Search for the cell housing the specified text and yield its [X, Y] center coordinate. 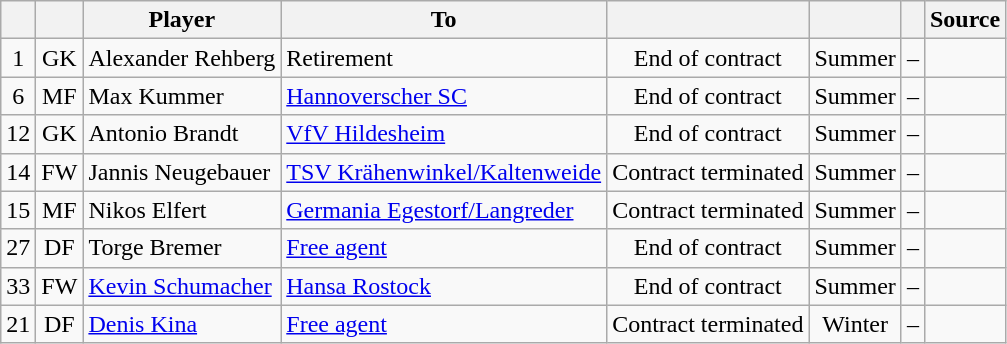
Alexander Rehberg [182, 58]
VfV Hildesheim [444, 134]
27 [18, 248]
1 [18, 58]
Retirement [444, 58]
Hansa Rostock [444, 286]
Torge Bremer [182, 248]
Antonio Brandt [182, 134]
Germania Egestorf/Langreder [444, 210]
33 [18, 286]
15 [18, 210]
To [444, 20]
Player [182, 20]
Nikos Elfert [182, 210]
Jannis Neugebauer [182, 172]
12 [18, 134]
Max Kummer [182, 96]
Denis Kina [182, 324]
Hannoverscher SC [444, 96]
Winter [855, 324]
Source [964, 20]
14 [18, 172]
Kevin Schumacher [182, 286]
6 [18, 96]
21 [18, 324]
TSV Krähenwinkel/Kaltenweide [444, 172]
